Capture the cell that displays the provided text and extract its (x, y) central coordinate. 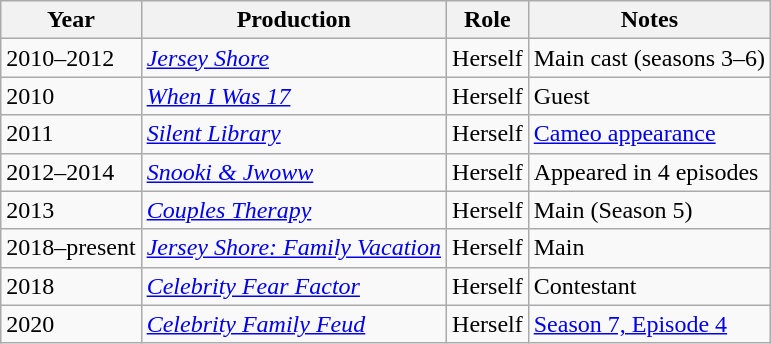
2013 (71, 210)
2010 (71, 96)
Role (488, 20)
Celebrity Fear Factor (294, 286)
Main (Season 5) (649, 210)
Contestant (649, 286)
Year (71, 20)
Couples Therapy (294, 210)
2012–2014 (71, 172)
Production (294, 20)
When I Was 17 (294, 96)
2020 (71, 324)
Snooki & Jwoww (294, 172)
Notes (649, 20)
Guest (649, 96)
Jersey Shore: Family Vacation (294, 248)
Main cast (seasons 3–6) (649, 58)
Celebrity Family Feud (294, 324)
Cameo appearance (649, 134)
2010–2012 (71, 58)
Main (649, 248)
2018 (71, 286)
2018–present (71, 248)
Season 7, Episode 4 (649, 324)
2011 (71, 134)
Jersey Shore (294, 58)
Silent Library (294, 134)
Appeared in 4 episodes (649, 172)
